Detect which cell encompasses the target text, then output its [X, Y] center coordinate. 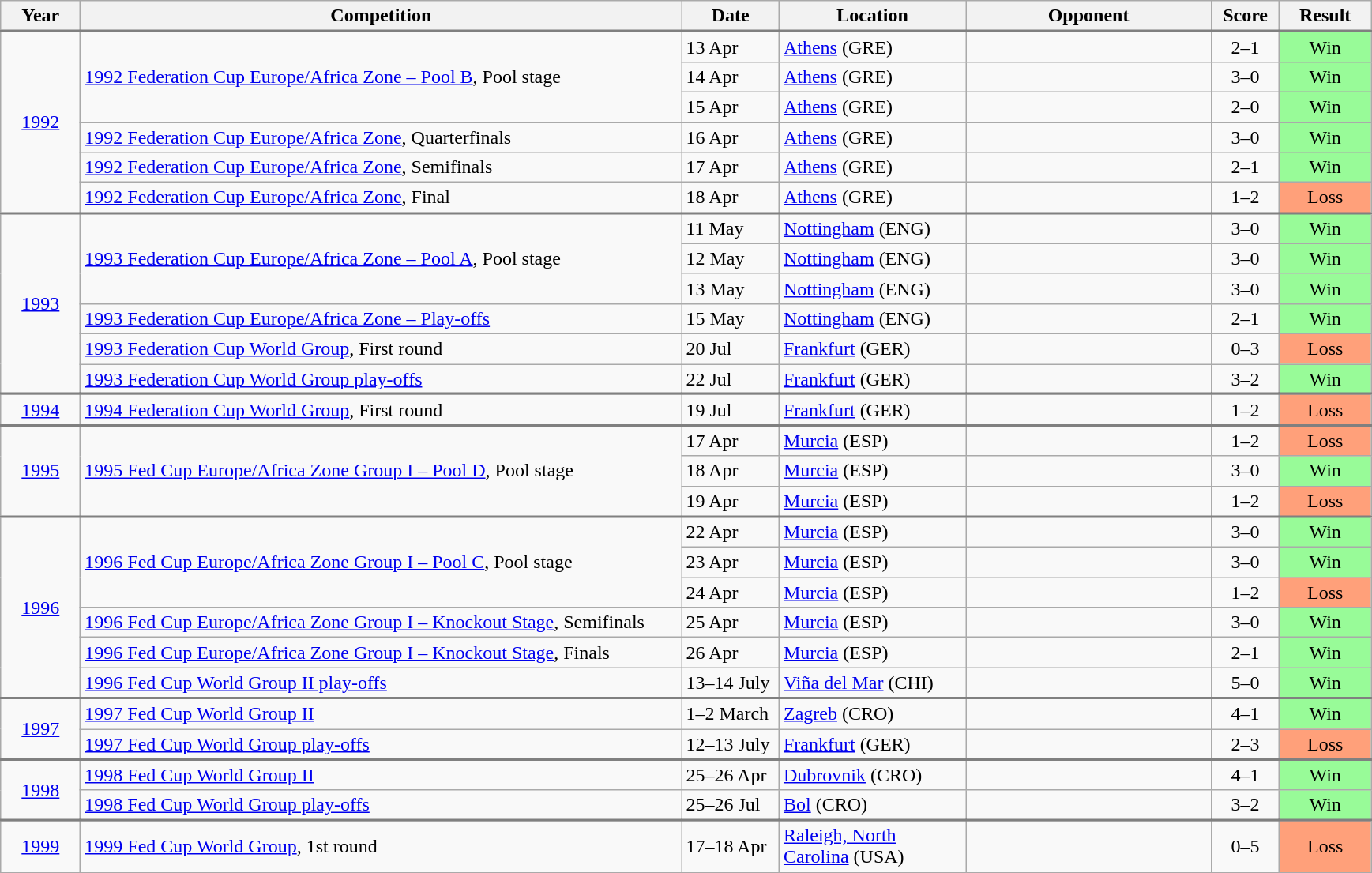
Opponent [1088, 16]
13–14 July [731, 683]
2–0 [1246, 107]
Bol (CRO) [872, 805]
13 May [731, 288]
1998 [41, 790]
26 Apr [731, 653]
1996 Fed Cup Europe/Africa Zone Group I – Knockout Stage, Semifinals [381, 623]
24 Apr [731, 593]
Raleigh, North Carolina (USA) [872, 846]
1992 Federation Cup Europe/Africa Zone, Final [381, 198]
19 Jul [731, 410]
1999 Fed Cup World Group, 1st round [381, 846]
Result [1325, 16]
1992 Federation Cup Europe/Africa Zone, Quarterfinals [381, 137]
13 Apr [731, 47]
22 Apr [731, 532]
15 May [731, 318]
Year [41, 16]
0–5 [1246, 846]
1993 Federation Cup Europe/Africa Zone – Play-offs [381, 318]
25–26 Apr [731, 774]
1993 Federation Cup World Group play-offs [381, 378]
Date [731, 16]
16 Apr [731, 137]
Competition [381, 16]
1992 Federation Cup Europe/Africa Zone, Semifinals [381, 167]
1998 Fed Cup World Group play-offs [381, 805]
1993 Federation Cup World Group, First round [381, 348]
25–26 Jul [731, 805]
1–2 March [731, 714]
1999 [41, 846]
2–3 [1246, 744]
12 May [731, 258]
1993 Federation Cup Europe/Africa Zone – Pool A, Pool stage [381, 258]
23 Apr [731, 563]
1997 Fed Cup World Group play-offs [381, 744]
1996 Fed Cup World Group II play-offs [381, 683]
20 Jul [731, 348]
1996 [41, 608]
1996 Fed Cup Europe/Africa Zone Group I – Knockout Stage, Finals [381, 653]
14 Apr [731, 77]
1992 Federation Cup Europe/Africa Zone – Pool B, Pool stage [381, 77]
11 May [731, 228]
19 Apr [731, 501]
5–0 [1246, 683]
1993 [41, 303]
Location [872, 16]
1997 Fed Cup World Group II [381, 714]
Score [1246, 16]
1995 Fed Cup Europe/Africa Zone Group I – Pool D, Pool stage [381, 471]
1998 Fed Cup World Group II [381, 774]
12–13 July [731, 744]
1994 [41, 410]
1995 [41, 471]
Zagreb (CRO) [872, 714]
22 Jul [731, 378]
1996 Fed Cup Europe/Africa Zone Group I – Pool C, Pool stage [381, 563]
1994 Federation Cup World Group, First round [381, 410]
15 Apr [731, 107]
1992 [41, 122]
17–18 Apr [731, 846]
0–3 [1246, 348]
25 Apr [731, 623]
Viña del Mar (CHI) [872, 683]
1997 [41, 729]
Dubrovnik (CRO) [872, 774]
